Provide the [X, Y] coordinate of the cell's center where the given text is located.  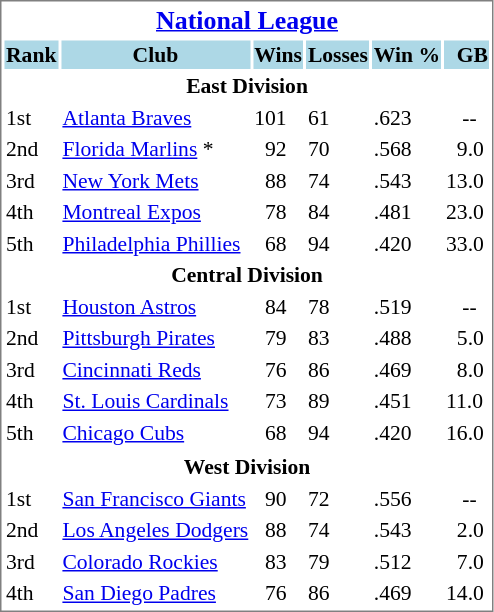
East Division [246, 86]
Los Angeles Dodgers [156, 530]
Chicago Cubs [156, 432]
Wins [278, 54]
Win % [406, 54]
13.0 [468, 180]
.623 [406, 118]
101 [278, 118]
5.0 [468, 338]
Colorado Rockies [156, 562]
61 [338, 118]
7.0 [468, 562]
Florida Marlins * [156, 149]
.519 [406, 306]
16.0 [468, 432]
89 [338, 401]
70 [338, 149]
Club [156, 54]
West Division [246, 467]
14.0 [468, 593]
San Diego Padres [156, 593]
.481 [406, 212]
Montreal Expos [156, 212]
St. Louis Cardinals [156, 401]
11.0 [468, 401]
Rank [30, 54]
73 [278, 401]
.488 [406, 338]
.568 [406, 149]
Pittsburgh Pirates [156, 338]
Losses [338, 54]
Philadelphia Phillies [156, 244]
92 [278, 149]
33.0 [468, 244]
Cincinnati Reds [156, 370]
23.0 [468, 212]
72 [338, 498]
San Francisco Giants [156, 498]
90 [278, 498]
2.0 [468, 530]
.512 [406, 562]
Houston Astros [156, 306]
New York Mets [156, 180]
Central Division [246, 275]
9.0 [468, 149]
.556 [406, 498]
8.0 [468, 370]
.451 [406, 401]
National League [246, 20]
GB [468, 54]
Atlanta Braves [156, 118]
